Identify which cell holds the provided text, then report its [X, Y] central coordinate. 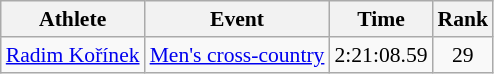
Rank [464, 19]
Event [238, 19]
2:21:08.59 [380, 55]
Men's cross-country [238, 55]
Athlete [73, 19]
Radim Kořínek [73, 55]
29 [464, 55]
Time [380, 19]
